Provide the (X, Y) coordinate of the cell's center where the given text is located.  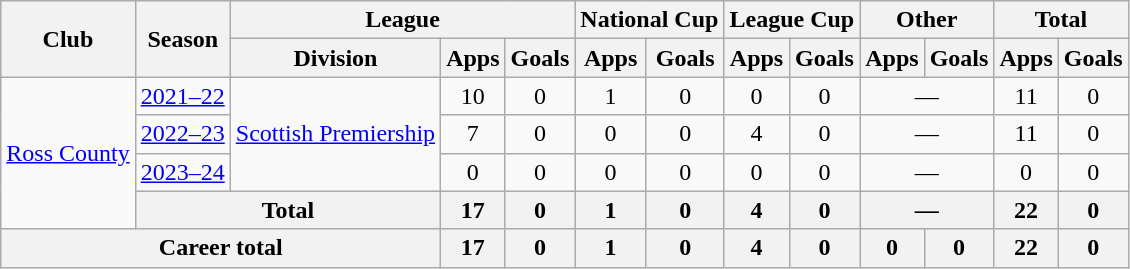
Other (927, 20)
League (402, 20)
Division (335, 58)
2022–23 (182, 134)
League Cup (792, 20)
2023–24 (182, 172)
National Cup (650, 20)
7 (473, 134)
10 (473, 96)
Club (68, 39)
2021–22 (182, 96)
Season (182, 39)
Scottish Premiership (335, 134)
Career total (221, 248)
Ross County (68, 153)
